Find where the given text appears and provide that cell's center as (X, Y) coordinate. 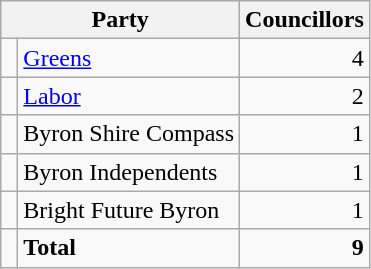
Byron Shire Compass (129, 134)
Bright Future Byron (129, 210)
Byron Independents (129, 172)
Total (129, 248)
9 (305, 248)
Greens (129, 58)
2 (305, 96)
4 (305, 58)
Party (120, 20)
Labor (129, 96)
Councillors (305, 20)
